Find where the given text appears and provide that cell's center as [x, y] coordinate. 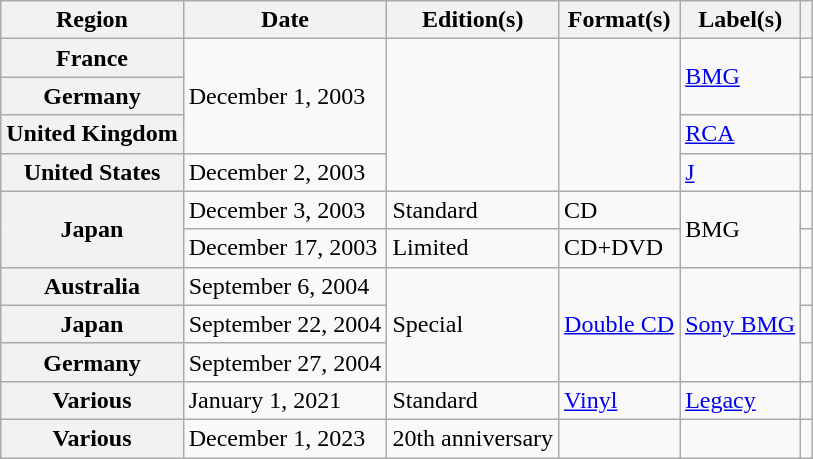
December 3, 2003 [285, 210]
December 17, 2003 [285, 248]
January 1, 2021 [285, 400]
Vinyl [620, 400]
France [92, 58]
September 6, 2004 [285, 286]
Legacy [740, 400]
Sony BMG [740, 324]
December 2, 2003 [285, 172]
September 27, 2004 [285, 362]
Limited [473, 248]
J [740, 172]
20th anniversary [473, 438]
Region [92, 20]
RCA [740, 134]
Australia [92, 286]
Double CD [620, 324]
United States [92, 172]
Edition(s) [473, 20]
United Kingdom [92, 134]
Special [473, 324]
September 22, 2004 [285, 324]
Format(s) [620, 20]
Label(s) [740, 20]
December 1, 2023 [285, 438]
CD [620, 210]
CD+DVD [620, 248]
Date [285, 20]
December 1, 2003 [285, 96]
